Output the [X, Y] coordinate of the center of the cell containing the given text.  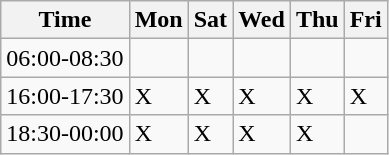
Wed [262, 20]
Sat [210, 20]
16:00-17:30 [65, 96]
18:30-00:00 [65, 134]
06:00-08:30 [65, 58]
Fri [366, 20]
Mon [158, 20]
Thu [317, 20]
Time [65, 20]
